Scan for the cell matching the given text and deliver its (x, y) coordinate at center. 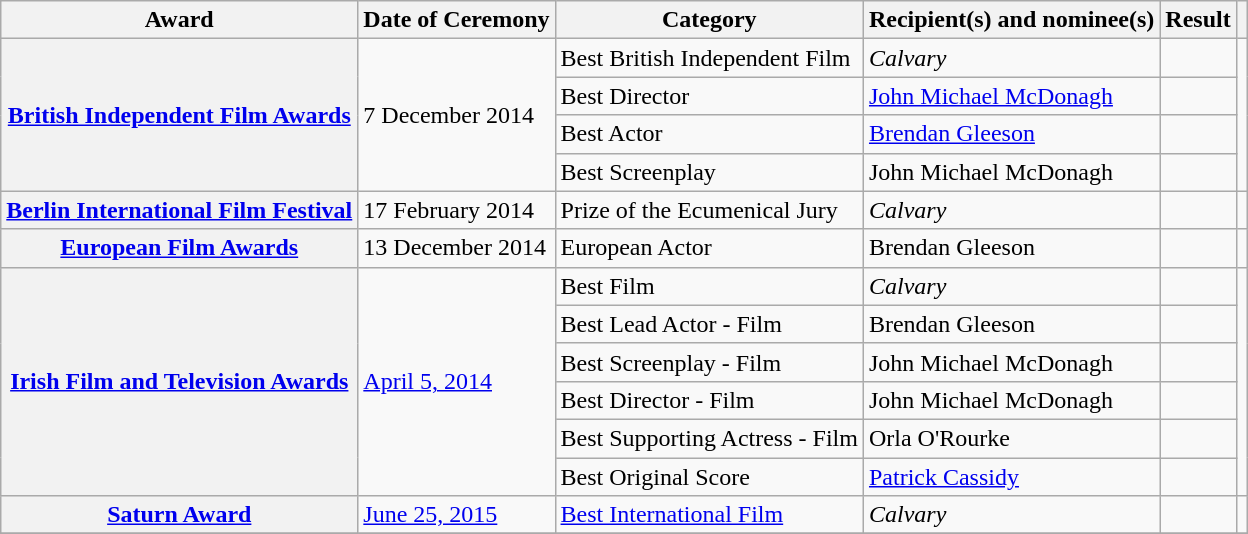
Best Lead Actor - Film (709, 324)
Berlin International Film Festival (180, 210)
April 5, 2014 (456, 381)
Best Film (709, 286)
European Actor (709, 248)
Saturn Award (180, 515)
British Independent Film Awards (180, 115)
17 February 2014 (456, 210)
Best International Film (709, 515)
Best Original Score (709, 477)
Date of Ceremony (456, 20)
Recipient(s) and nominee(s) (1011, 20)
13 December 2014 (456, 248)
Irish Film and Television Awards (180, 381)
Best Director (709, 96)
June 25, 2015 (456, 515)
Orla O'Rourke (1011, 438)
Award (180, 20)
Result (1198, 20)
Prize of the Ecumenical Jury (709, 210)
Best Screenplay (709, 172)
Best Director - Film (709, 400)
Category (709, 20)
Best Actor (709, 134)
European Film Awards (180, 248)
Best British Independent Film (709, 58)
Patrick Cassidy (1011, 477)
7 December 2014 (456, 115)
Best Supporting Actress - Film (709, 438)
Best Screenplay - Film (709, 362)
